Find where the given text appears and provide that cell's center as [X, Y] coordinate. 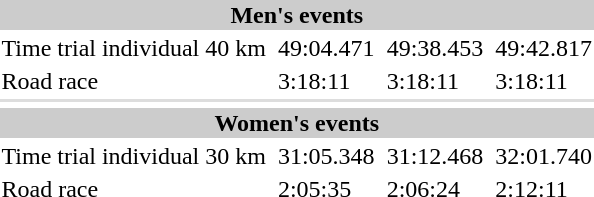
Women's events [296, 123]
31:12.468 [435, 156]
49:38.453 [435, 48]
49:42.817 [544, 48]
Time trial individual 30 km [134, 156]
Time trial individual 40 km [134, 48]
32:01.740 [544, 156]
31:05.348 [326, 156]
Road race [134, 81]
Men's events [296, 15]
49:04.471 [326, 48]
